Extract the [X, Y] coordinate from the center of the cell holding the provided text.  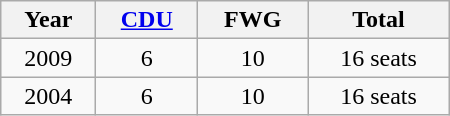
CDU [147, 20]
2004 [48, 96]
Year [48, 20]
FWG [253, 20]
2009 [48, 58]
Total [378, 20]
